Identify which cell holds the provided text, then report its (x, y) central coordinate. 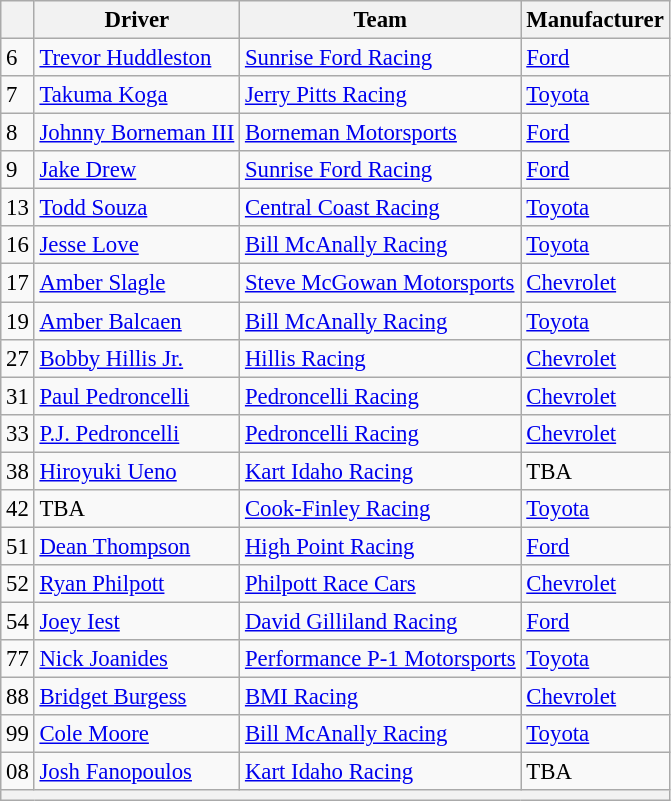
8 (18, 133)
51 (18, 546)
6 (18, 58)
Central Coast Racing (380, 208)
52 (18, 584)
Dean Thompson (136, 546)
High Point Racing (380, 546)
88 (18, 697)
27 (18, 358)
38 (18, 471)
Paul Pedroncelli (136, 396)
Josh Fanopoulos (136, 772)
BMI Racing (380, 697)
Amber Slagle (136, 283)
16 (18, 245)
54 (18, 621)
Driver (136, 20)
Takuma Koga (136, 95)
77 (18, 659)
Jerry Pitts Racing (380, 95)
Cook-Finley Racing (380, 509)
99 (18, 734)
17 (18, 283)
Jesse Love (136, 245)
Hillis Racing (380, 358)
Ryan Philpott (136, 584)
31 (18, 396)
Steve McGowan Motorsports (380, 283)
Bobby Hillis Jr. (136, 358)
Bridget Burgess (136, 697)
Joey Iest (136, 621)
David Gilliland Racing (380, 621)
Cole Moore (136, 734)
13 (18, 208)
Borneman Motorsports (380, 133)
Todd Souza (136, 208)
Trevor Huddleston (136, 58)
Hiroyuki Ueno (136, 471)
Performance P-1 Motorsports (380, 659)
Philpott Race Cars (380, 584)
9 (18, 170)
Nick Joanides (136, 659)
Jake Drew (136, 170)
7 (18, 95)
Team (380, 20)
08 (18, 772)
42 (18, 509)
P.J. Pedroncelli (136, 433)
19 (18, 321)
Johnny Borneman III (136, 133)
Manufacturer (595, 20)
33 (18, 433)
Amber Balcaen (136, 321)
